From the cell containing the given text, extract its center point as [X, Y] coordinate. 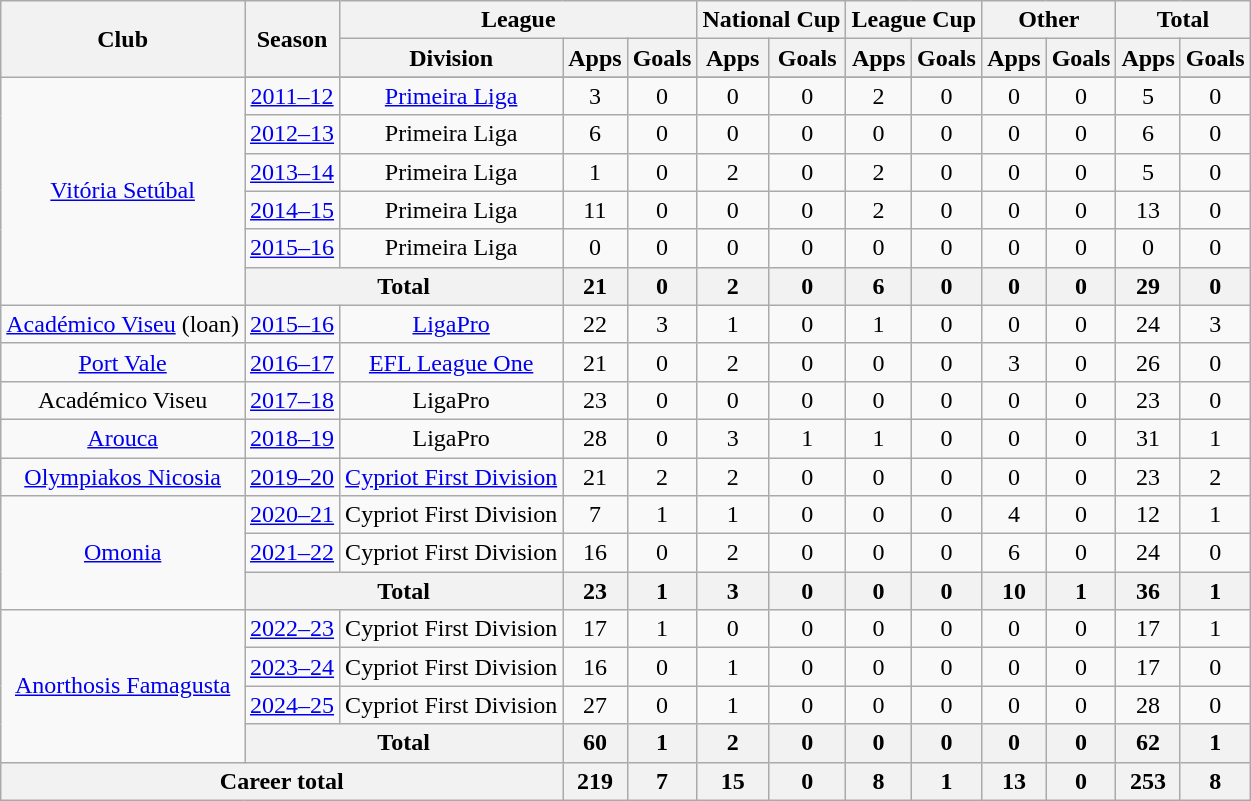
League [518, 20]
Académico Viseu (loan) [123, 324]
2014–15 [292, 210]
Season [292, 39]
Vitória Setúbal [123, 191]
62 [1148, 743]
Career total [282, 781]
2024–25 [292, 705]
EFL League One [452, 362]
Division [452, 58]
26 [1148, 362]
2019–20 [292, 477]
2021–22 [292, 553]
2016–17 [292, 362]
31 [1148, 438]
2012–13 [292, 134]
2018–19 [292, 438]
2013–14 [292, 172]
22 [595, 324]
Other [1049, 20]
29 [1148, 286]
2022–23 [292, 629]
10 [1014, 591]
60 [595, 743]
15 [733, 781]
219 [595, 781]
Académico Viseu [123, 400]
Anorthosis Famagusta [123, 686]
Arouca [123, 438]
36 [1148, 591]
4 [1014, 515]
27 [595, 705]
Club [123, 39]
2011–12 [292, 96]
11 [595, 210]
253 [1148, 781]
2020–21 [292, 515]
2023–24 [292, 667]
Port Vale [123, 362]
National Cup [772, 20]
Olympiakos Nicosia [123, 477]
League Cup [914, 20]
Omonia [123, 553]
12 [1148, 515]
2017–18 [292, 400]
